Return the [X, Y] coordinate for the center point of the cell that contains the specified text.  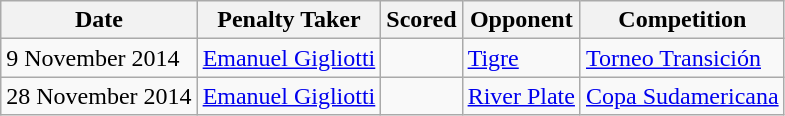
Penalty Taker [289, 20]
Opponent [521, 20]
Competition [682, 20]
River Plate [521, 96]
9 November 2014 [99, 58]
Torneo Transición [682, 58]
Scored [422, 20]
28 November 2014 [99, 96]
Tigre [521, 58]
Date [99, 20]
Copa Sudamericana [682, 96]
